Search for the cell housing the specified text and yield its [x, y] center coordinate. 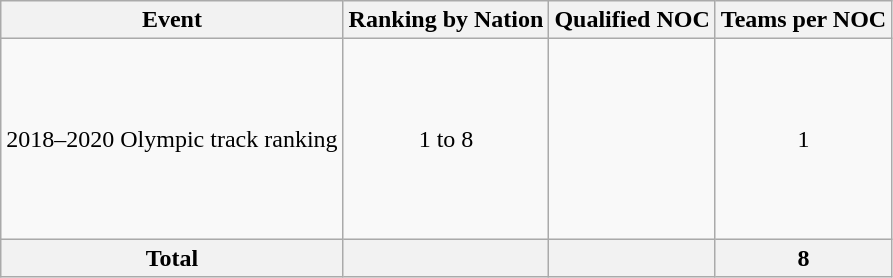
1 to 8 [446, 139]
8 [803, 258]
Qualified NOC [632, 20]
Event [172, 20]
Total [172, 258]
Ranking by Nation [446, 20]
Teams per NOC [803, 20]
1 [803, 139]
2018–2020 Olympic track ranking [172, 139]
